Identify which cell holds the provided text, then report its [x, y] central coordinate. 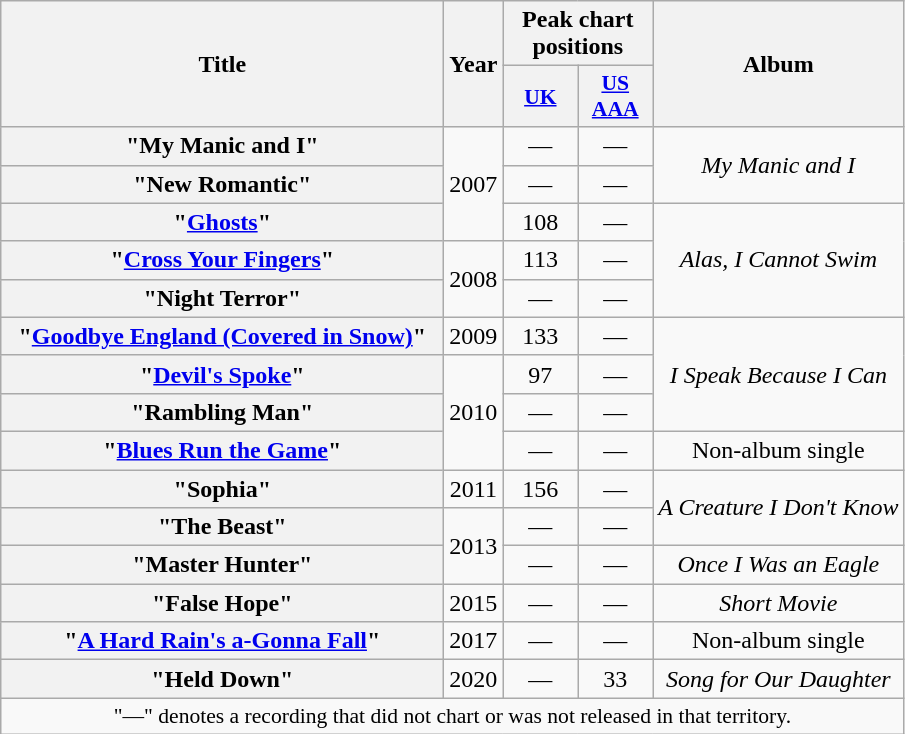
My Manic and I [778, 165]
UK [540, 96]
"Held Down" [222, 679]
Title [222, 64]
"False Hope" [222, 603]
97 [540, 374]
"Cross Your Fingers" [222, 260]
2017 [474, 641]
I Speak Because I Can [778, 374]
2008 [474, 279]
"Sophia" [222, 489]
Peak chart positions [578, 34]
"My Manic and I" [222, 146]
"New Romantic" [222, 184]
"Blues Run the Game" [222, 450]
"—" denotes a recording that did not chart or was not released in that territory. [452, 716]
"Devil's Spoke" [222, 374]
2013 [474, 546]
Alas, I Cannot Swim [778, 260]
"Ghosts" [222, 222]
USAAA [616, 96]
33 [616, 679]
108 [540, 222]
156 [540, 489]
133 [540, 336]
2009 [474, 336]
2010 [474, 412]
A Creature I Don't Know [778, 508]
"Goodbye England (Covered in Snow)" [222, 336]
113 [540, 260]
"Rambling Man" [222, 412]
"The Beast" [222, 527]
"Master Hunter" [222, 565]
"A Hard Rain's a-Gonna Fall" [222, 641]
Short Movie [778, 603]
Year [474, 64]
Album [778, 64]
2015 [474, 603]
2011 [474, 489]
Once I Was an Eagle [778, 565]
"Night Terror" [222, 298]
2020 [474, 679]
Song for Our Daughter [778, 679]
2007 [474, 184]
